Find where the given text appears and provide that cell's center as (X, Y) coordinate. 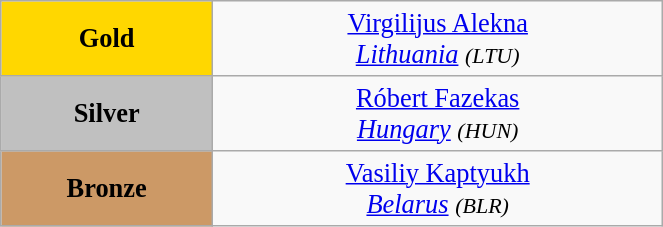
Gold (107, 38)
Bronze (107, 188)
Vasiliy KaptyukhBelarus (BLR) (438, 188)
Virgilijus AleknaLithuania (LTU) (438, 38)
Silver (107, 112)
Róbert FazekasHungary (HUN) (438, 112)
